Find where the given text appears and provide that cell's center as (x, y) coordinate. 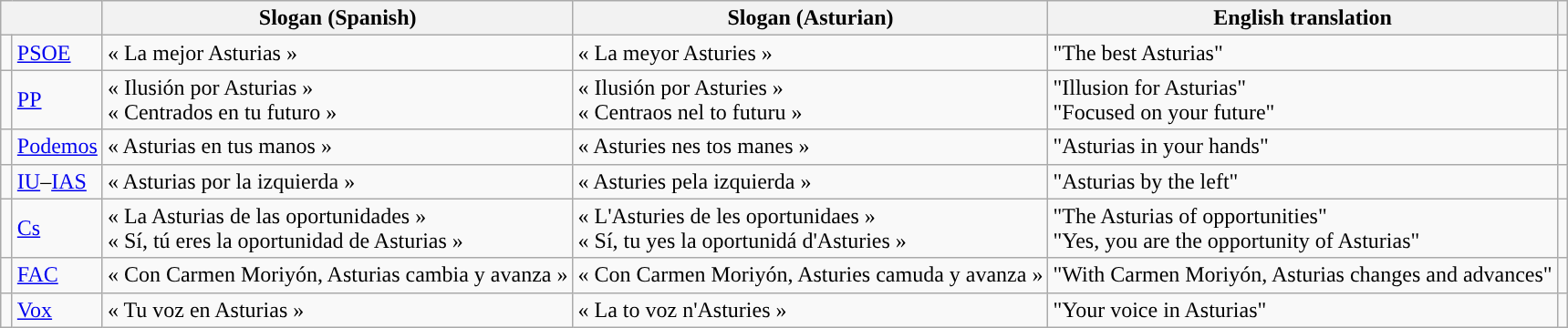
Slogan (Spanish) (337, 18)
"The Asturias of opportunities" "Yes, you are the opportunity of Asturias" (1303, 228)
« La meyor Asturies » (810, 53)
« L'Asturies de les oportunidaes » « Sí, tu yes la oportunidá d'Asturies » (810, 228)
"With Carmen Moriyón, Asturias changes and advances" (1303, 275)
Cs (57, 228)
FAC (57, 275)
« Asturias en tus manos » (337, 147)
Vox (57, 310)
"Asturias by the left" (1303, 181)
« Con Carmen Moriyón, Asturias cambia y avanza » (337, 275)
"Asturias in your hands" (1303, 147)
« La Asturias de las oportunidades » « Sí, tú eres la oportunidad de Asturias » (337, 228)
« Con Carmen Moriyón, Asturies camuda y avanza » (810, 275)
PP (57, 100)
« Asturies nes tos manes » (810, 147)
IU–IAS (57, 181)
« Ilusión por Asturias » « Centrados en tu futuro » (337, 100)
"Your voice in Asturias" (1303, 310)
Podemos (57, 147)
"Illusion for Asturias" "Focused on your future" (1303, 100)
« Asturies pela izquierda » (810, 181)
PSOE (57, 53)
« Tu voz en Asturias » (337, 310)
"The best Asturias" (1303, 53)
« La to voz n'Asturies » (810, 310)
« La mejor Asturias » (337, 53)
« Asturias por la izquierda » (337, 181)
English translation (1303, 18)
« Ilusión por Asturies » « Centraos nel to futuru » (810, 100)
Slogan (Asturian) (810, 18)
